Locate the cell with the specified text and output its (x, y) center coordinate. 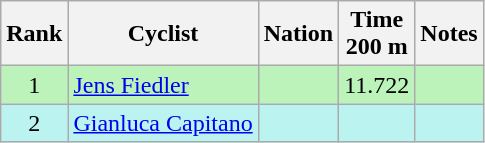
Gianluca Capitano (163, 123)
Time200 m (377, 34)
Notes (449, 34)
1 (34, 85)
Nation (298, 34)
Jens Fiedler (163, 85)
Cyclist (163, 34)
11.722 (377, 85)
2 (34, 123)
Rank (34, 34)
